Scan for the cell matching the given text and deliver its [x, y] coordinate at center. 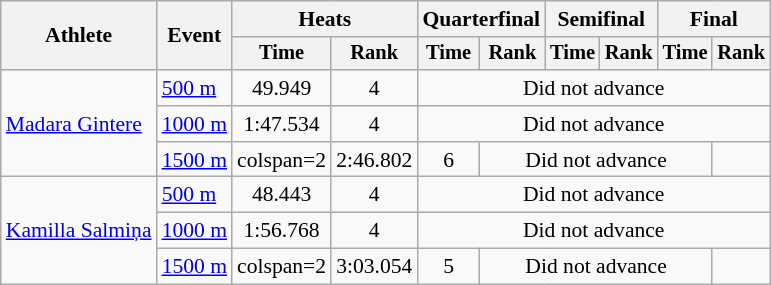
Event [194, 36]
6 [448, 160]
2:46.802 [374, 160]
5 [448, 267]
Final [714, 19]
Quarterfinal [481, 19]
Kamilla Salmiņa [79, 230]
Semifinal [601, 19]
3:03.054 [374, 267]
Heats [324, 19]
Athlete [79, 36]
48.443 [282, 195]
49.949 [282, 88]
Madara Gintere [79, 124]
1:56.768 [282, 231]
1:47.534 [282, 124]
